Search for the cell housing the specified text and yield its [X, Y] center coordinate. 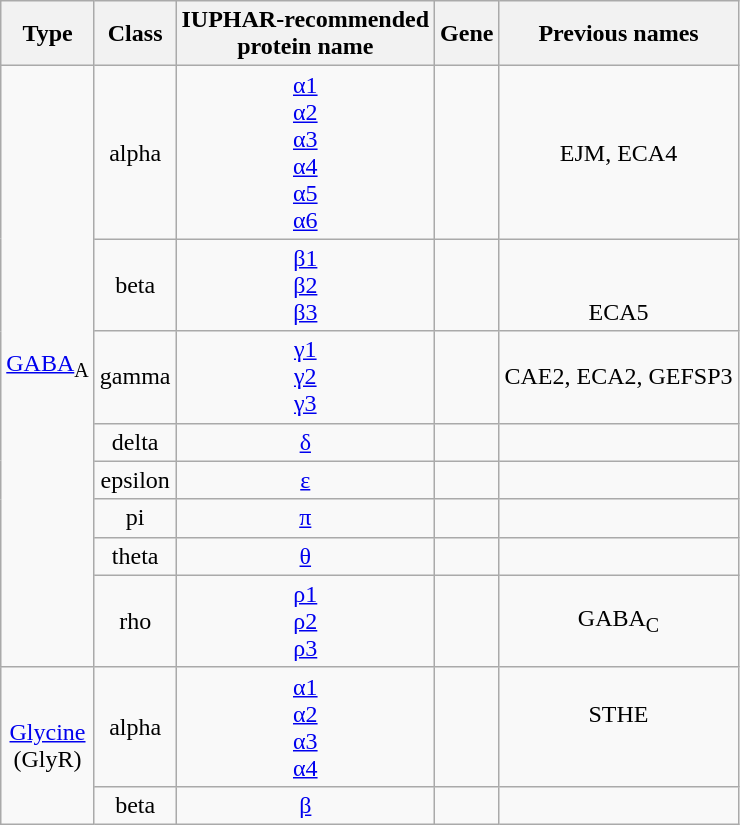
IUPHAR-recommended protein name [306, 34]
α1α2α3α4α5α6 [306, 152]
β [306, 805]
Glycine(GlyR) [48, 746]
theta [135, 556]
GABAC [618, 621]
δ [306, 442]
Previous names [618, 34]
Type [48, 34]
epsilon [135, 480]
CAE2, ECA2, GEFSP3 [618, 377]
Class [135, 34]
β1β2β3 [306, 285]
EJM, ECA4 [618, 152]
π [306, 518]
pi [135, 518]
STHE [618, 726]
γ1γ2γ3 [306, 377]
gamma [135, 377]
GABAA [48, 367]
ρ1ρ2ρ3 [306, 621]
delta [135, 442]
ECA5 [618, 285]
α1α2α3α4 [306, 726]
ε [306, 480]
θ [306, 556]
Gene [467, 34]
rho [135, 621]
